Find where the given text appears and provide that cell's center as [x, y] coordinate. 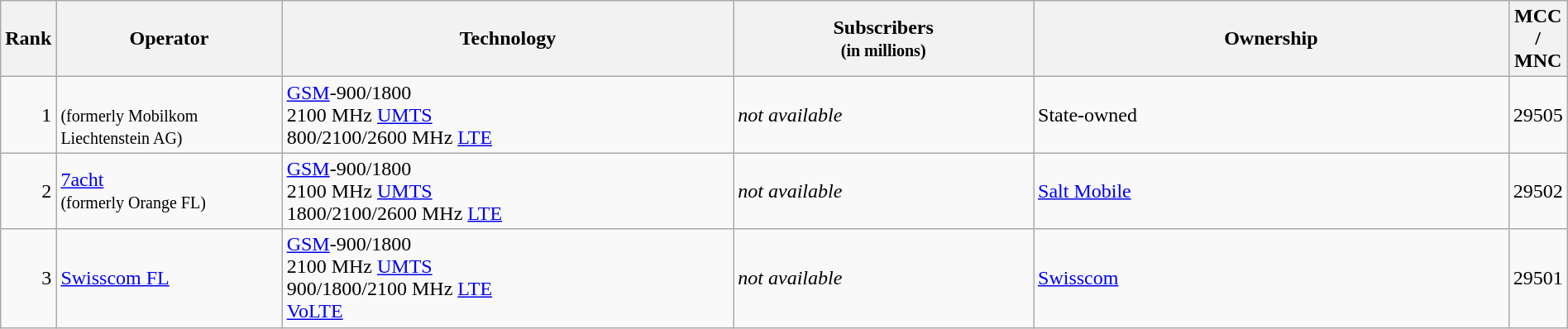
29502 [1538, 191]
MCC / MNC [1538, 39]
Rank [28, 39]
Swisscom [1272, 278]
GSM-900/1800 2100 MHz UMTS900/1800/2100 MHz LTEVoLTE [508, 278]
(formerly Mobilkom Liechtenstein AG) [169, 115]
Salt Mobile [1272, 191]
Operator [169, 39]
Technology [508, 39]
GSM-900/1800 2100 MHz UMTS 800/2100/2600 MHz LTE [508, 115]
GSM-900/18002100 MHz UMTS1800/2100/2600 MHz LTE [508, 191]
Ownership [1272, 39]
29505 [1538, 115]
7acht (formerly Orange FL) [169, 191]
Swisscom FL [169, 278]
1 [28, 115]
29501 [1538, 278]
2 [28, 191]
State-owned [1272, 115]
3 [28, 278]
Subscribers(in millions) [883, 39]
